Detect which cell encompasses the target text, then output its (X, Y) center coordinate. 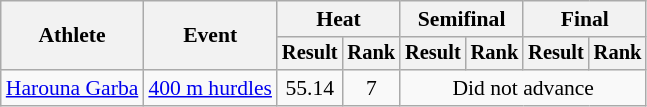
7 (372, 88)
400 m hurdles (210, 88)
Did not advance (523, 88)
55.14 (310, 88)
Final (584, 19)
Heat (338, 19)
Semifinal (462, 19)
Event (210, 36)
Athlete (72, 36)
Harouna Garba (72, 88)
